Output the (x, y) coordinate of the center of the cell containing the given text.  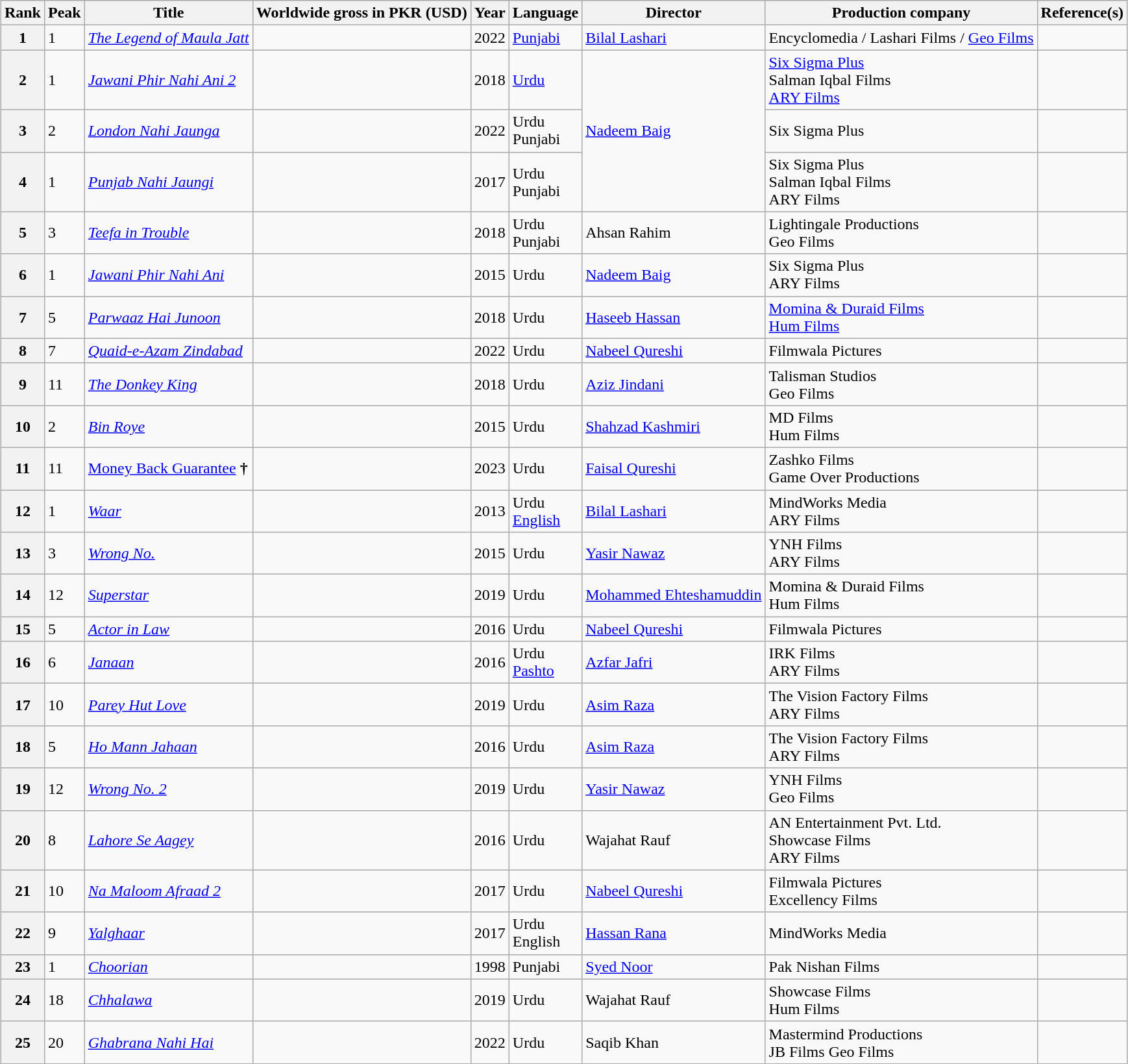
Faisal Qureshi (674, 469)
15 (22, 629)
Ho Mann Jahaan (169, 747)
Six Sigma Plus (901, 131)
17 (22, 705)
IRK Films ARY Films (901, 662)
Urdu Pashto (545, 662)
Peak (64, 13)
YNH Films ARY Films (901, 553)
Worldwide gross in PKR (USD) (362, 13)
4 (22, 182)
Lightingale Productions Geo Films (901, 232)
24 (22, 1000)
Chhalawa (169, 1000)
25 (22, 1043)
Filmwala Pictures Excellency Films (901, 891)
Aziz Jindani (674, 384)
Year (489, 13)
Syed Noor (674, 967)
Ghabrana Nahi Hai (169, 1043)
Mastermind ProductionsJB Films Geo Films (901, 1043)
Saqib Khan (674, 1043)
16 (22, 662)
Bin Roye (169, 426)
Title (169, 13)
Jawani Phir Nahi Ani (169, 275)
Money Back Guarantee † (169, 469)
Na Maloom Afraad 2 (169, 891)
Zashko FilmsGame Over Productions (901, 469)
Choorian (169, 967)
13 (22, 553)
Parey Hut Love (169, 705)
19 (22, 789)
Pak Nishan Films (901, 967)
Reference(s) (1083, 13)
Ahsan Rahim (674, 232)
Jawani Phir Nahi Ani 2 (169, 80)
Talisman Studios Geo Films (901, 384)
21 (22, 891)
Punjab Nahi Jaungi (169, 182)
The Donkey King (169, 384)
Janaan (169, 662)
London Nahi Jaunga (169, 131)
Production company (901, 13)
1998 (489, 967)
Actor in Law (169, 629)
Director (674, 13)
Quaid-e-Azam Zindabad (169, 351)
Mohammed Ehteshamuddin (674, 596)
22 (22, 934)
MindWorks Media (901, 934)
14 (22, 596)
2023 (489, 469)
Encyclomedia / Lashari Films / Geo Films (901, 38)
MindWorks Media ARY Films (901, 510)
YNH Films Geo Films (901, 789)
Shahzad Kashmiri (674, 426)
Language (545, 13)
The Legend of Maula Jatt (169, 38)
MD Films Hum Films (901, 426)
The Vision Factory Films ARY Films (901, 747)
Six Sigma Plus ARY Films (901, 275)
Wrong No. 2 (169, 789)
Teefa in Trouble (169, 232)
Waar (169, 510)
2013 (489, 510)
Parwaaz Hai Junoon (169, 317)
Superstar (169, 596)
Yalghaar (169, 934)
Azfar Jafri (674, 662)
Rank (22, 13)
Hassan Rana (674, 934)
Haseeb Hassan (674, 317)
The Vision Factory FilmsARY Films (901, 705)
AN Entertainment Pvt. Ltd. Showcase Films ARY Films (901, 840)
23 (22, 967)
Wrong No. (169, 553)
Showcase Films Hum Films (901, 1000)
Lahore Se Aagey (169, 840)
